From the cell containing the given text, extract its center point as [x, y] coordinate. 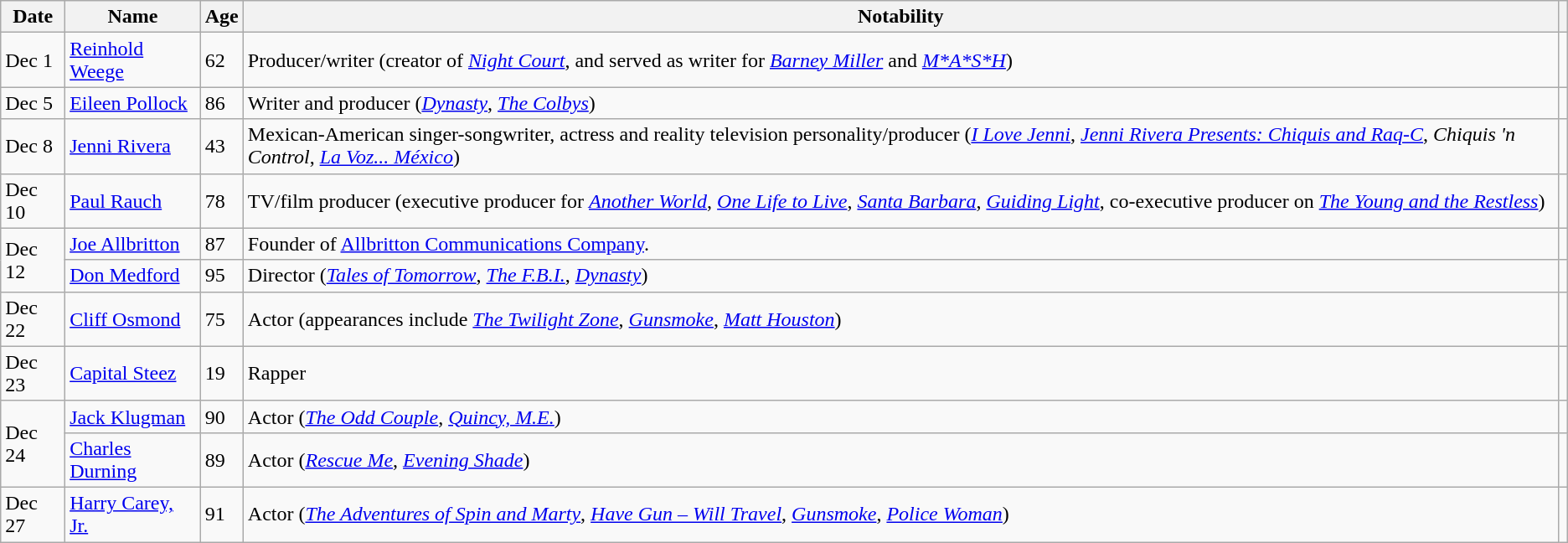
89 [221, 459]
Dec 1 [34, 60]
Name [133, 17]
78 [221, 201]
75 [221, 318]
Joe Allbritton [133, 244]
Actor (The Odd Couple, Quincy, M.E.) [900, 416]
Cliff Osmond [133, 318]
Founder of Allbritton Communications Company. [900, 244]
Charles Durning [133, 459]
62 [221, 60]
87 [221, 244]
Notability [900, 17]
Actor (The Adventures of Spin and Marty, Have Gun – Will Travel, Gunsmoke, Police Woman) [900, 515]
Eileen Pollock [133, 103]
43 [221, 146]
Director (Tales of Tomorrow, The F.B.I., Dynasty) [900, 276]
19 [221, 374]
Dec 27 [34, 515]
Producer/writer (creator of Night Court, and served as writer for Barney Miller and M*A*S*H) [900, 60]
Reinhold Weege [133, 60]
Dec 10 [34, 201]
Dec 12 [34, 260]
Writer and producer (Dynasty, The Colbys) [900, 103]
Date [34, 17]
Actor (appearances include The Twilight Zone, Gunsmoke, Matt Houston) [900, 318]
Capital Steez [133, 374]
Rapper [900, 374]
Dec 22 [34, 318]
Age [221, 17]
95 [221, 276]
Don Medford [133, 276]
Jenni Rivera [133, 146]
91 [221, 515]
Dec 8 [34, 146]
86 [221, 103]
90 [221, 416]
Dec 24 [34, 444]
Dec 23 [34, 374]
Harry Carey, Jr. [133, 515]
Jack Klugman [133, 416]
Dec 5 [34, 103]
Paul Rauch [133, 201]
Actor (Rescue Me, Evening Shade) [900, 459]
